Return the [X, Y] coordinate for the center point of the cell that contains the specified text.  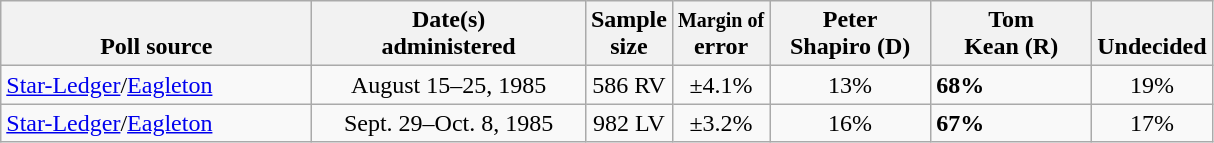
PeterShapiro (D) [850, 34]
13% [850, 85]
16% [850, 123]
±4.1% [720, 85]
Sept. 29–Oct. 8, 1985 [449, 123]
19% [1152, 85]
67% [1012, 123]
Samplesize [628, 34]
Date(s)administered [449, 34]
Poll source [156, 34]
Margin oferror [720, 34]
August 15–25, 1985 [449, 85]
±3.2% [720, 123]
TomKean (R) [1012, 34]
982 LV [628, 123]
68% [1012, 85]
17% [1152, 123]
586 RV [628, 85]
Undecided [1152, 34]
